Determine the [X, Y] coordinate at the center of the cell enclosing the given text.  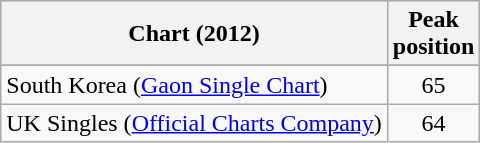
UK Singles (Official Charts Company) [194, 123]
64 [433, 123]
65 [433, 85]
Peakposition [433, 34]
South Korea (Gaon Single Chart) [194, 85]
Chart (2012) [194, 34]
